Provide the [x, y] coordinate of the cell's center where the given text is located.  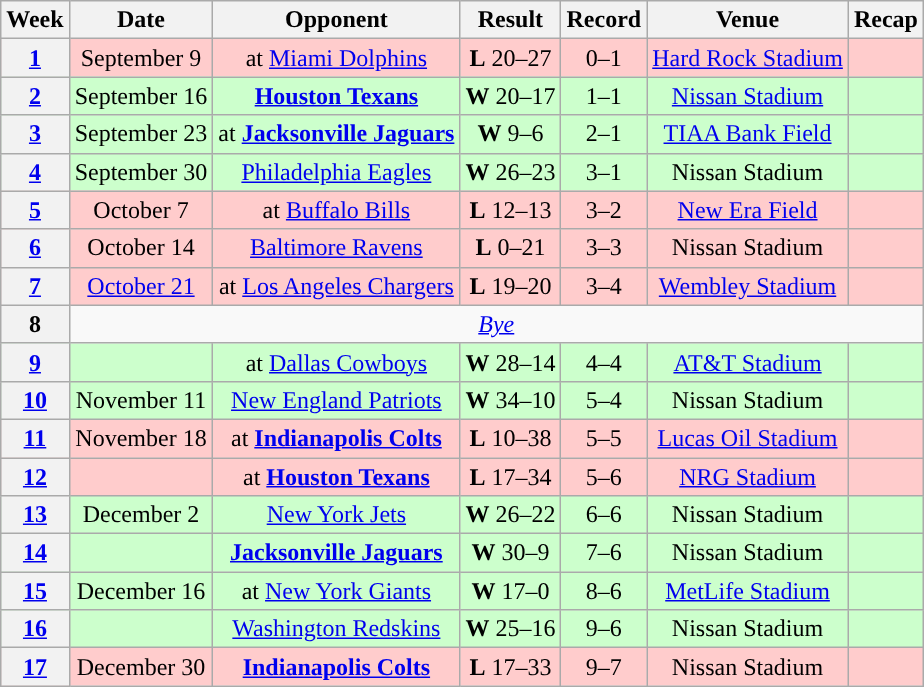
November 11 [141, 400]
September 9 [141, 58]
September 30 [141, 172]
September 23 [141, 134]
1–1 [604, 96]
W 28–14 [510, 362]
Week [35, 20]
November 18 [141, 438]
9–7 [604, 667]
5 [35, 210]
L 12–13 [510, 210]
New York Jets [336, 515]
5–6 [604, 477]
October 21 [141, 286]
W 26–22 [510, 515]
December 2 [141, 515]
L 19–20 [510, 286]
9–6 [604, 629]
TIAA Bank Field [748, 134]
L 20–27 [510, 58]
L 17–34 [510, 477]
7–6 [604, 553]
3–3 [604, 248]
3 [35, 134]
at Buffalo Bills [336, 210]
October 14 [141, 248]
W 20–17 [510, 96]
6–6 [604, 515]
Philadelphia Eagles [336, 172]
Opponent [336, 20]
12 [35, 477]
11 [35, 438]
at New York Giants [336, 591]
at Miami Dolphins [336, 58]
W 17–0 [510, 591]
0–1 [604, 58]
3–4 [604, 286]
at Jacksonville Jaguars [336, 134]
W 30–9 [510, 553]
Washington Redskins [336, 629]
AT&T Stadium [748, 362]
at Indianapolis Colts [336, 438]
Hard Rock Stadium [748, 58]
December 30 [141, 667]
at Houston Texans [336, 477]
December 16 [141, 591]
October 7 [141, 210]
4–4 [604, 362]
W 26–23 [510, 172]
Baltimore Ravens [336, 248]
5–5 [604, 438]
7 [35, 286]
10 [35, 400]
New Era Field [748, 210]
L 10–38 [510, 438]
3–1 [604, 172]
L 17–33 [510, 667]
2 [35, 96]
L 0–21 [510, 248]
Wembley Stadium [748, 286]
W 34–10 [510, 400]
16 [35, 629]
Houston Texans [336, 96]
Lucas Oil Stadium [748, 438]
14 [35, 553]
1 [35, 58]
13 [35, 515]
8 [35, 324]
Indianapolis Colts [336, 667]
4 [35, 172]
17 [35, 667]
15 [35, 591]
W 25–16 [510, 629]
W 9–6 [510, 134]
September 16 [141, 96]
NRG Stadium [748, 477]
at Los Angeles Chargers [336, 286]
Record [604, 20]
Result [510, 20]
Recap [886, 20]
Venue [748, 20]
MetLife Stadium [748, 591]
5–4 [604, 400]
at Dallas Cowboys [336, 362]
New England Patriots [336, 400]
Bye [496, 324]
Date [141, 20]
Jacksonville Jaguars [336, 553]
3–2 [604, 210]
6 [35, 248]
8–6 [604, 591]
2–1 [604, 134]
9 [35, 362]
